Extract the [X, Y] coordinate from the center of the cell holding the provided text.  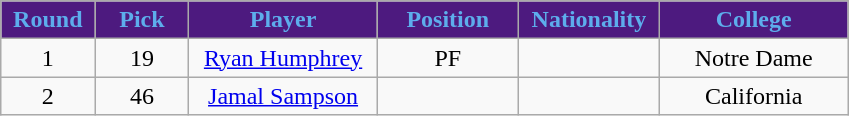
Notre Dame [754, 58]
Nationality [588, 20]
2 [48, 96]
Pick [142, 20]
PF [448, 58]
Round [48, 20]
1 [48, 58]
College [754, 20]
Jamal Sampson [283, 96]
California [754, 96]
Ryan Humphrey [283, 58]
19 [142, 58]
Player [283, 20]
Position [448, 20]
46 [142, 96]
